Find where the given text appears and provide that cell's center as [x, y] coordinate. 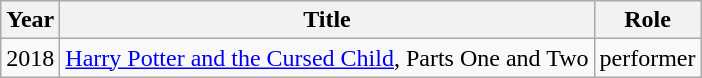
Role [648, 20]
Title [327, 20]
Harry Potter and the Cursed Child, Parts One and Two [327, 58]
2018 [30, 58]
performer [648, 58]
Year [30, 20]
